Detect which cell encompasses the target text, then output its (x, y) center coordinate. 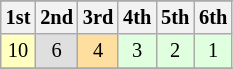
3 (137, 51)
10 (18, 51)
2nd (56, 17)
2 (175, 51)
6 (56, 51)
6th (213, 17)
5th (175, 17)
3rd (98, 17)
1st (18, 17)
4 (98, 51)
4th (137, 17)
1 (213, 51)
